From the cell containing the given text, extract its center point as [X, Y] coordinate. 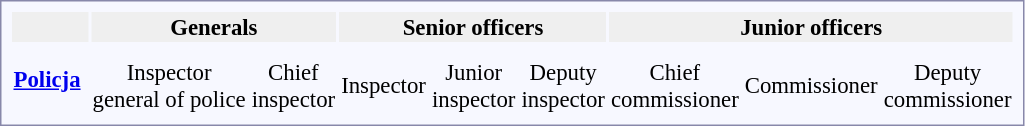
Chiefcommissioner [674, 86]
Deputyinspector [564, 86]
Junior officers [811, 27]
Generals [214, 27]
Deputycommissioner [948, 86]
Senior officers [474, 27]
Inspectorgeneral of police [169, 86]
Juniorinspector [474, 86]
Commissioner [811, 86]
Chiefinspector [294, 86]
Inspector [384, 86]
Policja [47, 80]
